Provide the (x, y) coordinate of the cell's center where the given text is located.  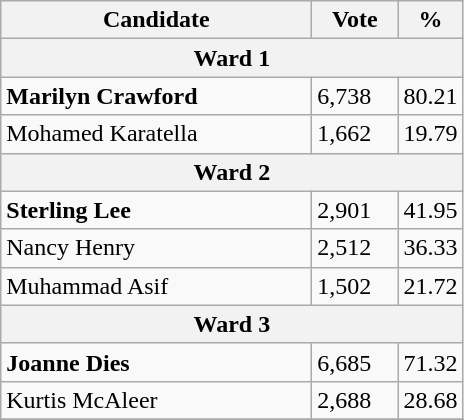
Marilyn Crawford (156, 96)
Candidate (156, 20)
2,688 (355, 400)
71.32 (430, 362)
Joanne Dies (156, 362)
Muhammad Asif (156, 286)
80.21 (430, 96)
% (430, 20)
2,512 (355, 248)
19.79 (430, 134)
1,502 (355, 286)
Kurtis McAleer (156, 400)
1,662 (355, 134)
2,901 (355, 210)
Vote (355, 20)
28.68 (430, 400)
6,685 (355, 362)
36.33 (430, 248)
6,738 (355, 96)
Ward 3 (232, 324)
Ward 2 (232, 172)
Mohamed Karatella (156, 134)
41.95 (430, 210)
Nancy Henry (156, 248)
21.72 (430, 286)
Sterling Lee (156, 210)
Ward 1 (232, 58)
